Output the (X, Y) coordinate of the center of the cell containing the given text.  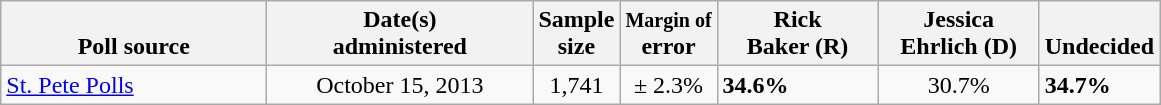
± 2.3% (668, 85)
RickBaker (R) (798, 34)
34.6% (798, 85)
Date(s)administered (400, 34)
34.7% (1099, 85)
St. Pete Polls (134, 85)
Samplesize (576, 34)
1,741 (576, 85)
Poll source (134, 34)
30.7% (958, 85)
October 15, 2013 (400, 85)
JessicaEhrlich (D) (958, 34)
Margin oferror (668, 34)
Undecided (1099, 34)
